Extract the (x, y) coordinate from the center of the cell holding the provided text.  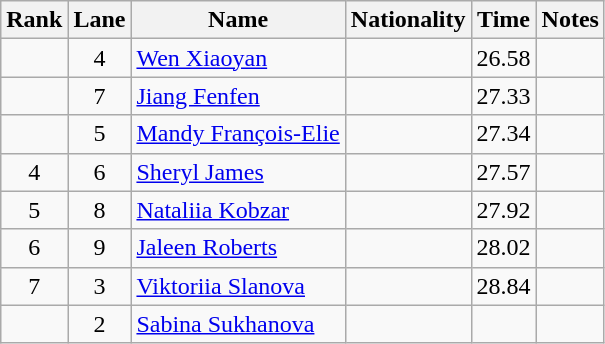
9 (100, 248)
8 (100, 210)
28.02 (504, 248)
Name (238, 20)
Jaleen Roberts (238, 248)
27.33 (504, 96)
27.34 (504, 134)
Sheryl James (238, 172)
Sabina Sukhanova (238, 324)
Mandy François-Elie (238, 134)
3 (100, 286)
Viktoriia Slanova (238, 286)
Lane (100, 20)
27.92 (504, 210)
26.58 (504, 58)
Nataliia Kobzar (238, 210)
27.57 (504, 172)
Nationality (408, 20)
Jiang Fenfen (238, 96)
2 (100, 324)
Wen Xiaoyan (238, 58)
Rank (34, 20)
Notes (570, 20)
Time (504, 20)
28.84 (504, 286)
